Scan for the cell matching the given text and deliver its [X, Y] coordinate at center. 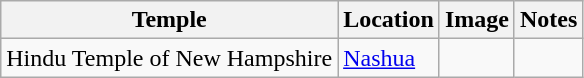
Notes [548, 20]
Location [389, 20]
Image [476, 20]
Nashua [389, 58]
Temple [170, 20]
Hindu Temple of New Hampshire [170, 58]
